Detect which cell encompasses the target text, then output its (x, y) center coordinate. 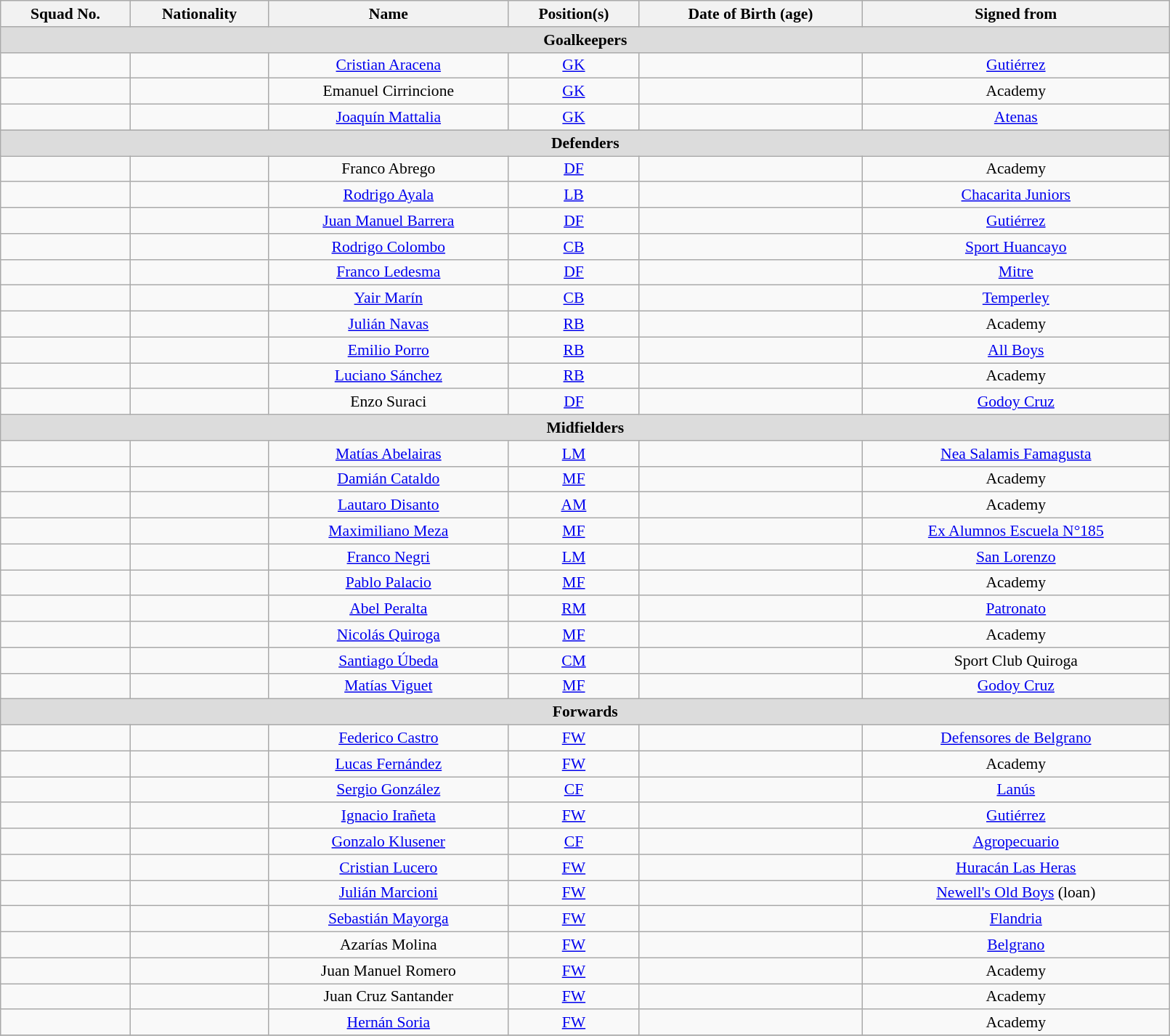
AM (574, 505)
Luciano Sánchez (389, 376)
Defenders (585, 143)
Patronato (1016, 609)
Defensores de Belgrano (1016, 738)
Sport Huancayo (1016, 247)
Agropecuario (1016, 841)
Huracán Las Heras (1016, 868)
Nicolás Quiroga (389, 635)
San Lorenzo (1016, 557)
Enzo Suraci (389, 402)
Nationality (199, 14)
Matías Viguet (389, 686)
Franco Abrego (389, 169)
Juan Manuel Romero (389, 971)
Cristian Aracena (389, 65)
Mitre (1016, 272)
Julián Marcioni (389, 893)
Ex Alumnos Escuela N°185 (1016, 531)
Santiago Úbeda (389, 661)
Goalkeepers (585, 40)
Rodrigo Colombo (389, 247)
Federico Castro (389, 738)
Date of Birth (age) (751, 14)
Juan Cruz Santander (389, 997)
Gonzalo Klusener (389, 841)
Chacarita Juniors (1016, 195)
Julián Navas (389, 325)
Cristian Lucero (389, 868)
Ignacio Irañeta (389, 816)
Joaquín Mattalia (389, 118)
Maximiliano Meza (389, 531)
Nea Salamis Famagusta (1016, 454)
Damián Cataldo (389, 479)
Squad No. (65, 14)
Abel Peralta (389, 609)
Flandria (1016, 919)
Temperley (1016, 298)
Emilio Porro (389, 350)
Atenas (1016, 118)
Rodrigo Ayala (389, 195)
All Boys (1016, 350)
Sebastián Mayorga (389, 919)
Franco Ledesma (389, 272)
Lautaro Disanto (389, 505)
Sport Club Quiroga (1016, 661)
Franco Negri (389, 557)
LB (574, 195)
Signed from (1016, 14)
Hernán Soria (389, 1023)
Pablo Palacio (389, 583)
Position(s) (574, 14)
Juan Manuel Barrera (389, 221)
Name (389, 14)
Newell's Old Boys (loan) (1016, 893)
Sergio González (389, 790)
Yair Marín (389, 298)
Azarías Molina (389, 945)
RM (574, 609)
Matías Abelairas (389, 454)
Midfielders (585, 428)
Lucas Fernández (389, 764)
Belgrano (1016, 945)
Lanús (1016, 790)
Forwards (585, 712)
CM (574, 661)
Emanuel Cirrincione (389, 91)
